Return [X, Y] of the center of cell containing provided text 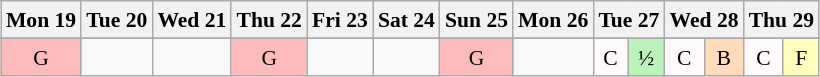
Sat 24 [406, 20]
Sun 25 [476, 20]
Mon 26 [553, 20]
F [801, 56]
Thu 29 [782, 20]
B [724, 56]
Tue 27 [628, 20]
Tue 20 [116, 20]
Wed 21 [192, 20]
½ [646, 56]
Thu 22 [269, 20]
Wed 28 [704, 20]
Mon 19 [41, 20]
Fri 23 [340, 20]
